Determine the (X, Y) coordinate at the center of the cell enclosing the given text.  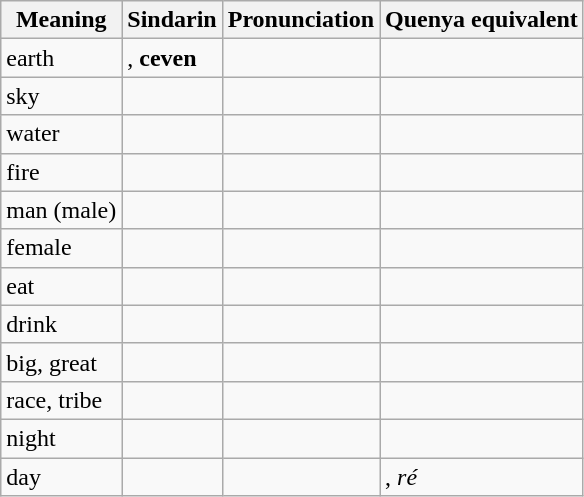
Meaning (62, 20)
, ré (482, 477)
Sindarin (172, 20)
day (62, 477)
night (62, 438)
Pronunciation (300, 20)
earth (62, 58)
fire (62, 172)
Quenya equivalent (482, 20)
sky (62, 96)
big, great (62, 362)
water (62, 134)
man (male) (62, 210)
female (62, 248)
eat (62, 286)
drink (62, 324)
, ceven (172, 58)
race, tribe (62, 400)
